Pinpoint the cell where the given text exists, returning its [x, y] midpoint coordinate. 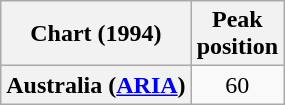
Australia (ARIA) [96, 85]
Peakposition [237, 34]
Chart (1994) [96, 34]
60 [237, 85]
